Provide the (X, Y) coordinate of the cell's center where the given text is located.  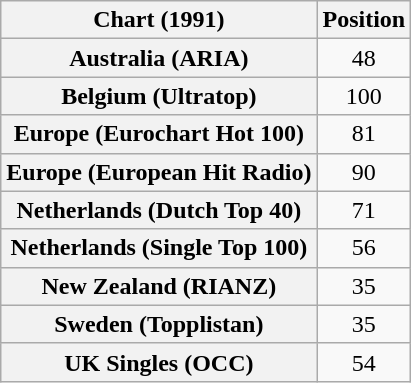
Belgium (Ultratop) (159, 96)
Europe (Eurochart Hot 100) (159, 134)
54 (364, 362)
New Zealand (RIANZ) (159, 286)
56 (364, 248)
Europe (European Hit Radio) (159, 172)
Netherlands (Single Top 100) (159, 248)
Netherlands (Dutch Top 40) (159, 210)
UK Singles (OCC) (159, 362)
48 (364, 58)
71 (364, 210)
90 (364, 172)
Sweden (Topplistan) (159, 324)
Australia (ARIA) (159, 58)
81 (364, 134)
Position (364, 20)
100 (364, 96)
Chart (1991) (159, 20)
